Scan for the cell matching the given text and deliver its (X, Y) coordinate at center. 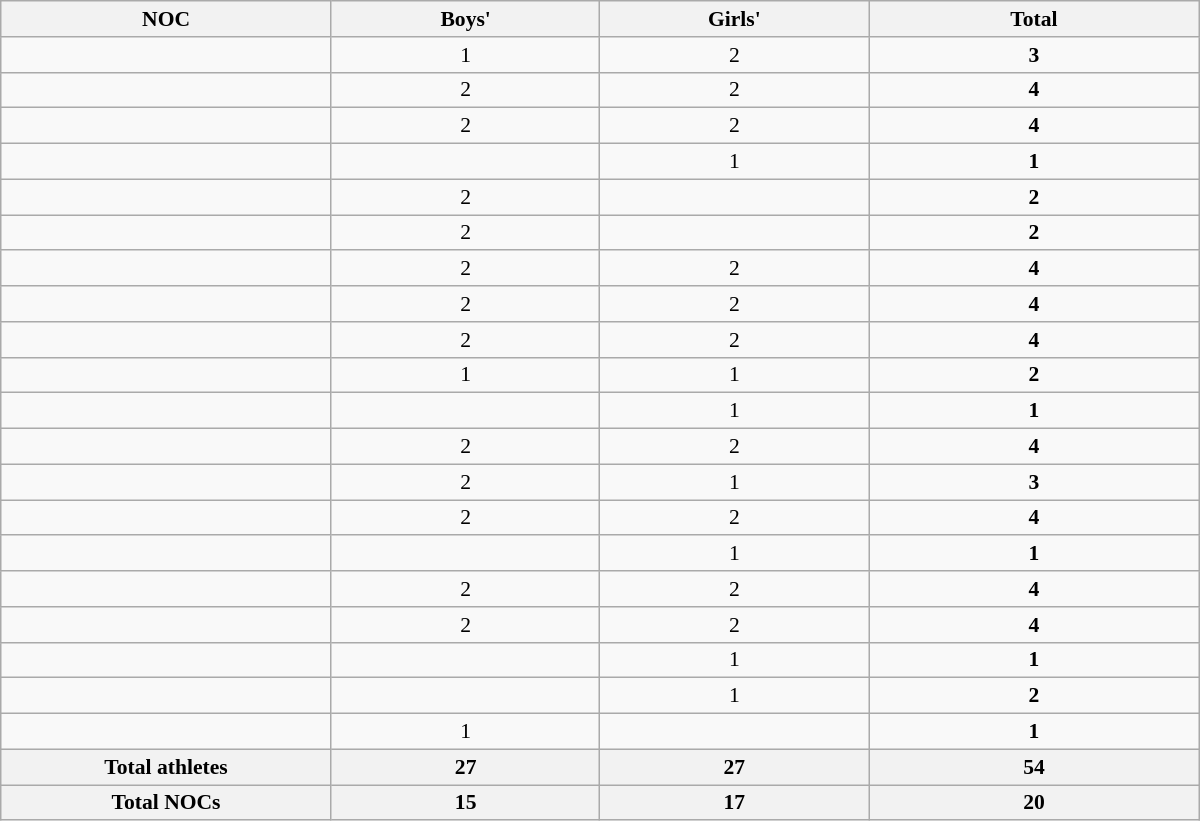
20 (1034, 803)
Total NOCs (166, 803)
NOC (166, 19)
15 (466, 803)
Total (1034, 19)
Total athletes (166, 767)
Boys' (466, 19)
17 (734, 803)
54 (1034, 767)
Girls' (734, 19)
